From the cell containing the given text, extract its center point as [x, y] coordinate. 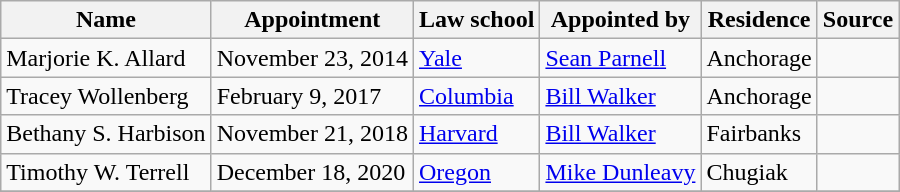
Mike Dunleavy [620, 172]
Marjorie K. Allard [106, 58]
Harvard [476, 134]
Source [858, 20]
November 21, 2018 [312, 134]
November 23, 2014 [312, 58]
Name [106, 20]
Sean Parnell [620, 58]
February 9, 2017 [312, 96]
Law school [476, 20]
December 18, 2020 [312, 172]
Oregon [476, 172]
Yale [476, 58]
Appointed by [620, 20]
Bethany S. Harbison [106, 134]
Chugiak [759, 172]
Residence [759, 20]
Fairbanks [759, 134]
Timothy W. Terrell [106, 172]
Columbia [476, 96]
Appointment [312, 20]
Tracey Wollenberg [106, 96]
